Provide the [x, y] coordinate of the cell's center where the given text is located.  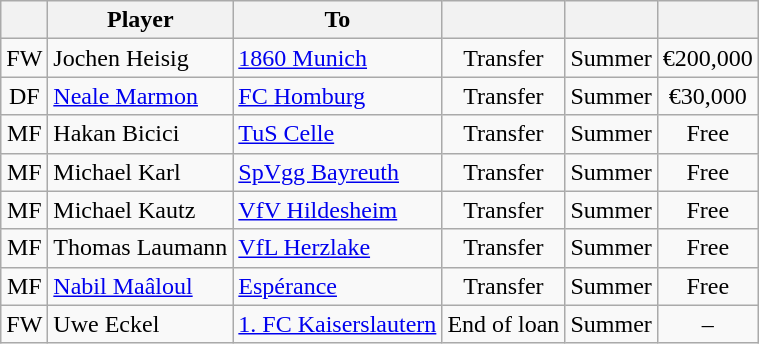
TuS Celle [338, 134]
Player [140, 20]
Michael Kautz [140, 210]
VfL Herzlake [338, 248]
1860 Munich [338, 58]
Hakan Bicici [140, 134]
Jochen Heisig [140, 58]
€30,000 [708, 96]
Neale Marmon [140, 96]
FC Homburg [338, 96]
Thomas Laumann [140, 248]
SpVgg Bayreuth [338, 172]
DF [24, 96]
Michael Karl [140, 172]
Uwe Eckel [140, 324]
End of loan [504, 324]
To [338, 20]
€200,000 [708, 58]
Nabil Maâloul [140, 286]
– [708, 324]
1. FC Kaiserslautern [338, 324]
Espérance [338, 286]
VfV Hildesheim [338, 210]
